Return the [X, Y] coordinate for the center point of the cell that contains the specified text.  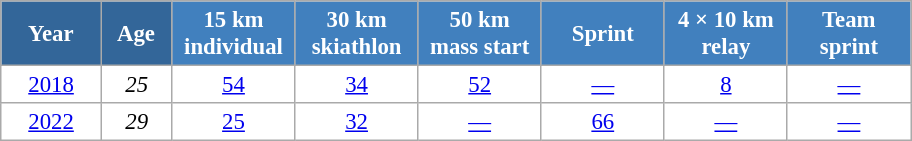
2022 [52, 122]
15 km individual [234, 34]
34 [356, 85]
50 km mass start [480, 34]
30 km skiathlon [356, 34]
32 [356, 122]
Year [52, 34]
8 [726, 85]
4 × 10 km relay [726, 34]
54 [234, 85]
Team sprint [848, 34]
Sprint [602, 34]
29 [136, 122]
52 [480, 85]
66 [602, 122]
2018 [52, 85]
Age [136, 34]
